From the cell containing the given text, extract its center point as (x, y) coordinate. 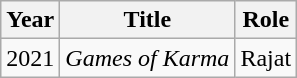
2021 (30, 58)
Role (266, 20)
Rajat (266, 58)
Games of Karma (148, 58)
Title (148, 20)
Year (30, 20)
